Capture the cell that displays the provided text and extract its [X, Y] central coordinate. 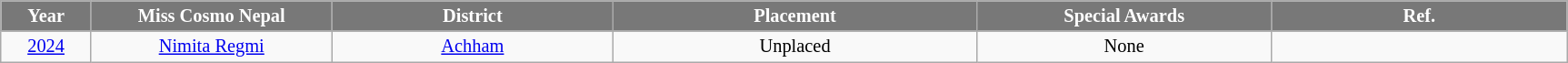
District [473, 16]
Nimita Regmi [211, 47]
2024 [46, 47]
Ref. [1420, 16]
Year [46, 16]
None [1124, 47]
Achham [473, 47]
Special Awards [1124, 16]
Placement [795, 16]
Unplaced [795, 47]
Miss Cosmo Nepal [211, 16]
